Pinpoint the cell where the given text exists, returning its [X, Y] midpoint coordinate. 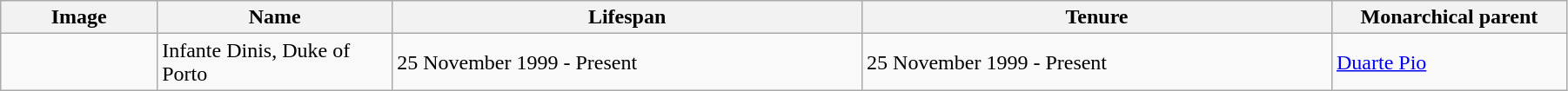
Lifespan [627, 17]
Image [79, 17]
Monarchical parent [1449, 17]
Duarte Pio [1449, 62]
Infante Dinis, Duke of Porto [275, 62]
Name [275, 17]
Tenure [1097, 17]
